Provide the [X, Y] coordinate of the cell's center where the given text is located.  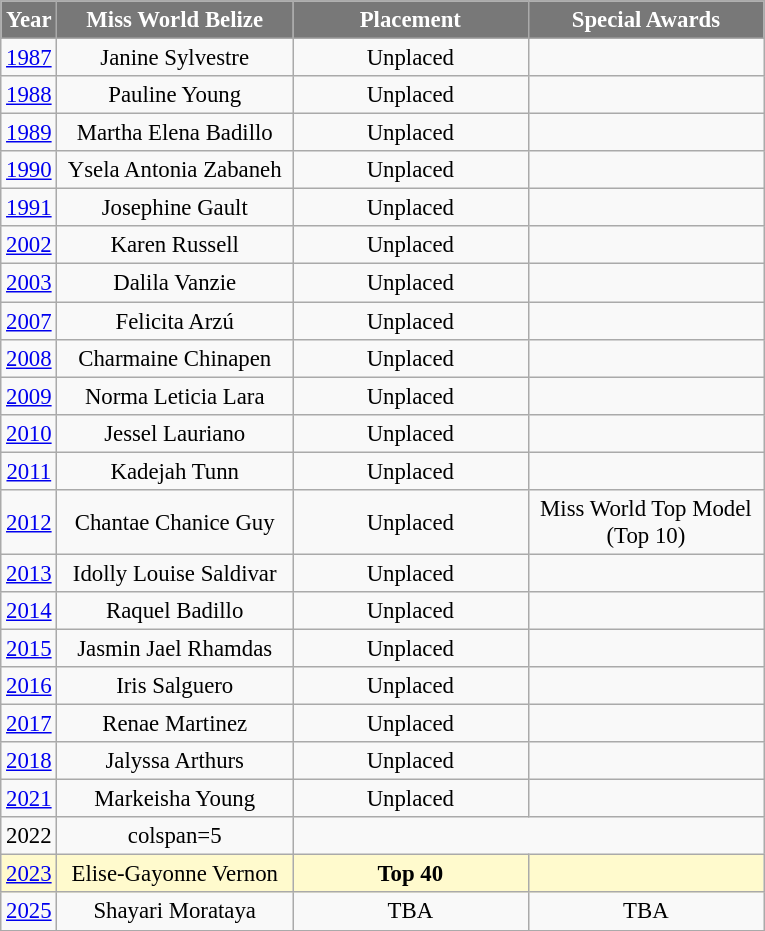
Karen Russell [175, 245]
1990 [29, 170]
Renae Martinez [175, 724]
Martha Elena Badillo [175, 133]
Markeisha Young [175, 799]
2003 [29, 283]
2012 [29, 522]
Pauline Young [175, 95]
Placement [410, 20]
Idolly Louise Saldivar [175, 573]
Miss World Belize [175, 20]
2009 [29, 396]
Year [29, 20]
1988 [29, 95]
2018 [29, 761]
Chantae Chanice Guy [175, 522]
Jalyssa Arthurs [175, 761]
Elise-Gayonne Vernon [175, 874]
Charmaine Chinapen [175, 358]
2002 [29, 245]
2025 [29, 912]
2014 [29, 611]
Iris Salguero [175, 686]
Raquel Badillo [175, 611]
2013 [29, 573]
2016 [29, 686]
2021 [29, 799]
Felicita Arzú [175, 321]
Top 40 [410, 874]
1991 [29, 208]
2023 [29, 874]
Kadejah Tunn [175, 471]
2008 [29, 358]
2007 [29, 321]
2011 [29, 471]
Ysela Antonia Zabaneh [175, 170]
Norma Leticia Lara [175, 396]
colspan=5 [175, 836]
2010 [29, 433]
Special Awards [646, 20]
Dalila Vanzie [175, 283]
Miss World Top Model (Top 10) [646, 522]
Josephine Gault [175, 208]
1987 [29, 58]
2017 [29, 724]
Janine Sylvestre [175, 58]
1989 [29, 133]
Jasmin Jael Rhamdas [175, 648]
2022 [29, 836]
Shayari Morataya [175, 912]
2015 [29, 648]
Jessel Lauriano [175, 433]
